Extract the [x, y] coordinate from the center of the cell holding the provided text.  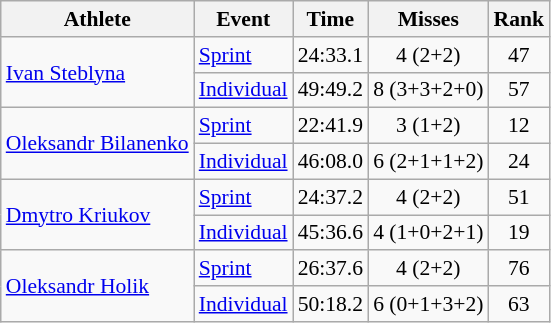
19 [518, 233]
Rank [518, 19]
12 [518, 126]
Time [330, 19]
3 (1+2) [428, 126]
Oleksandr Bilanenko [98, 144]
6 (2+1+1+2) [428, 162]
8 (3+3+2+0) [428, 90]
24 [518, 162]
6 (0+1+3+2) [428, 304]
76 [518, 269]
Misses [428, 19]
46:08.0 [330, 162]
51 [518, 197]
Oleksandr Holik [98, 286]
49:49.2 [330, 90]
Athlete [98, 19]
24:37.2 [330, 197]
Dmytro Kriukov [98, 214]
50:18.2 [330, 304]
24:33.1 [330, 55]
47 [518, 55]
22:41.9 [330, 126]
26:37.6 [330, 269]
Ivan Steblyna [98, 72]
Event [244, 19]
63 [518, 304]
57 [518, 90]
45:36.6 [330, 233]
4 (1+0+2+1) [428, 233]
